Identify which cell holds the provided text, then report its (x, y) central coordinate. 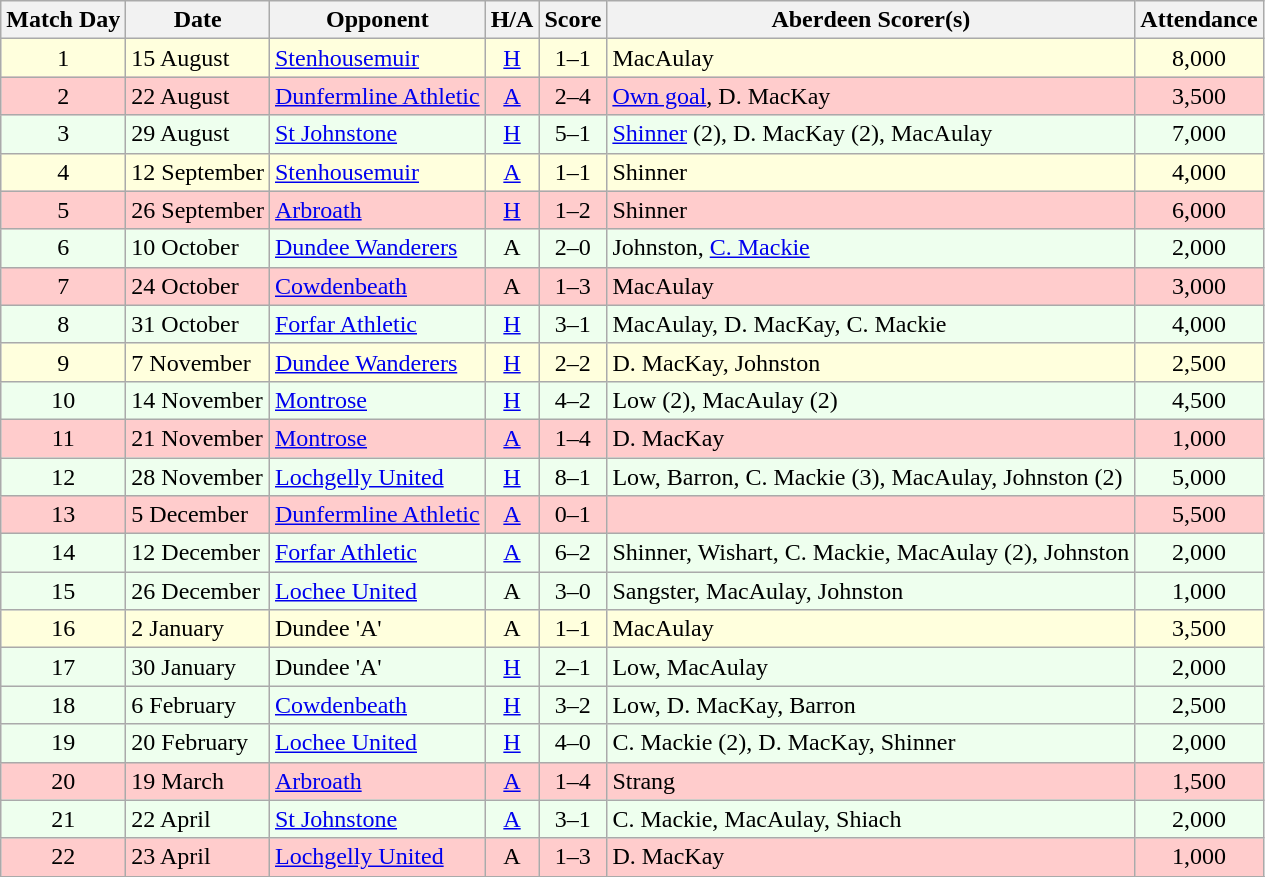
22 April (198, 819)
Aberdeen Scorer(s) (871, 20)
Strang (871, 781)
1,500 (1199, 781)
9 (64, 362)
6 February (198, 705)
2–2 (573, 362)
2–1 (573, 667)
5 December (198, 515)
D. MacKay, Johnston (871, 362)
6,000 (1199, 210)
22 August (198, 96)
24 October (198, 286)
Match Day (64, 20)
Opponent (377, 20)
30 January (198, 667)
2 January (198, 629)
5,500 (1199, 515)
6 (64, 248)
12 December (198, 553)
23 April (198, 857)
15 (64, 591)
28 November (198, 477)
16 (64, 629)
12 September (198, 172)
Score (573, 20)
0–1 (573, 515)
Shinner, Wishart, C. Mackie, MacAulay (2), Johnston (871, 553)
12 (64, 477)
5,000 (1199, 477)
8,000 (1199, 58)
6–2 (573, 553)
2–0 (573, 248)
C. Mackie (2), D. MacKay, Shinner (871, 743)
1–2 (573, 210)
14 (64, 553)
Date (198, 20)
7 (64, 286)
3–0 (573, 591)
1 (64, 58)
7 November (198, 362)
22 (64, 857)
Own goal, D. MacKay (871, 96)
2–4 (573, 96)
19 March (198, 781)
20 February (198, 743)
14 November (198, 400)
Low, D. MacKay, Barron (871, 705)
C. Mackie, MacAulay, Shiach (871, 819)
10 October (198, 248)
26 September (198, 210)
H/A (512, 20)
3,000 (1199, 286)
Shinner (2), D. MacKay (2), MacAulay (871, 134)
5–1 (573, 134)
8 (64, 324)
7,000 (1199, 134)
MacAulay, D. MacKay, C. Mackie (871, 324)
13 (64, 515)
Attendance (1199, 20)
26 December (198, 591)
11 (64, 438)
Low, MacAulay (871, 667)
4,500 (1199, 400)
21 November (198, 438)
21 (64, 819)
17 (64, 667)
4–2 (573, 400)
Johnston, C. Mackie (871, 248)
3–2 (573, 705)
19 (64, 743)
20 (64, 781)
Low, Barron, C. Mackie (3), MacAulay, Johnston (2) (871, 477)
18 (64, 705)
15 August (198, 58)
Sangster, MacAulay, Johnston (871, 591)
4 (64, 172)
4–0 (573, 743)
8–1 (573, 477)
29 August (198, 134)
31 October (198, 324)
10 (64, 400)
5 (64, 210)
3 (64, 134)
2 (64, 96)
Low (2), MacAulay (2) (871, 400)
